Pinpoint the cell where the given text exists, returning its [x, y] midpoint coordinate. 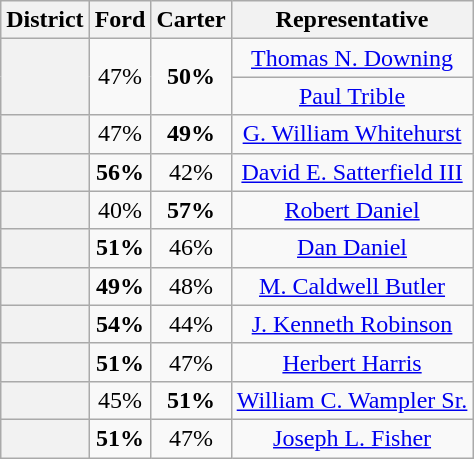
J. Kenneth Robinson [352, 324]
Robert Daniel [352, 210]
District [45, 20]
Representative [352, 20]
Joseph L. Fisher [352, 438]
42% [191, 172]
Ford [120, 20]
50% [191, 77]
44% [191, 324]
Herbert Harris [352, 362]
54% [120, 324]
48% [191, 286]
M. Caldwell Butler [352, 286]
Thomas N. Downing [352, 58]
G. William Whitehurst [352, 134]
46% [191, 248]
57% [191, 210]
45% [120, 400]
William C. Wampler Sr. [352, 400]
Dan Daniel [352, 248]
Carter [191, 20]
Paul Trible [352, 96]
David E. Satterfield III [352, 172]
56% [120, 172]
40% [120, 210]
